Scan for the cell matching the given text and deliver its (X, Y) coordinate at center. 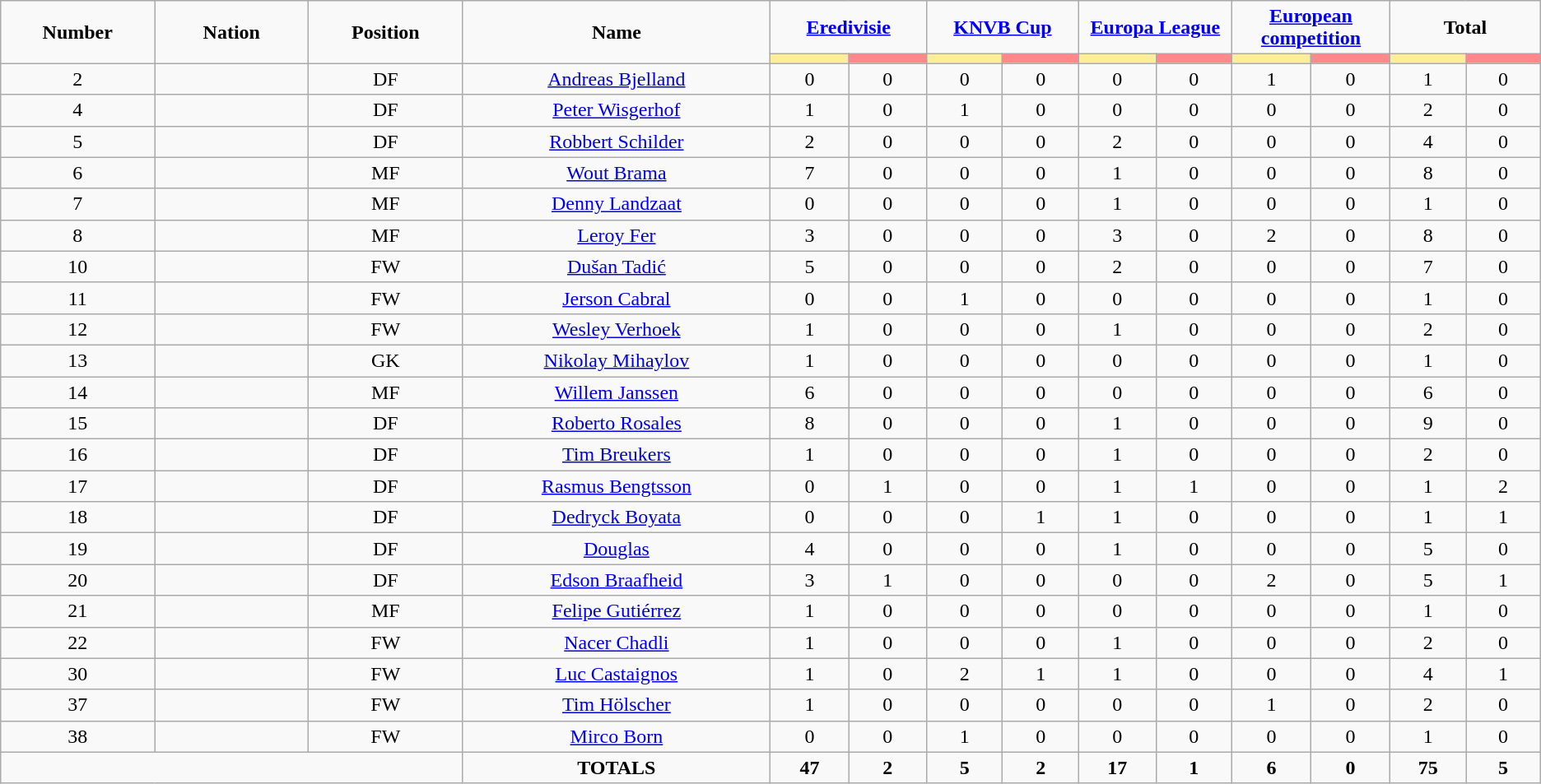
Jerson Cabral (617, 298)
Nikolay Mihaylov (617, 360)
13 (77, 360)
Dedryck Boyata (617, 517)
TOTALS (617, 768)
Total (1465, 28)
38 (77, 736)
Willem Janssen (617, 392)
20 (77, 580)
22 (77, 643)
21 (77, 611)
18 (77, 517)
Nacer Chadli (617, 643)
Name (617, 32)
30 (77, 674)
Douglas (617, 549)
Tim Hölscher (617, 705)
75 (1428, 768)
Dušan Tadić (617, 267)
12 (77, 329)
Andreas Bjelland (617, 79)
Denny Landzaat (617, 204)
Leroy Fer (617, 235)
47 (810, 768)
Peter Wisgerhof (617, 110)
Felipe Gutiérrez (617, 611)
Mirco Born (617, 736)
Roberto Rosales (617, 424)
Edson Braafheid (617, 580)
Wout Brama (617, 173)
GK (385, 360)
Eredivisie (849, 28)
Robbert Schilder (617, 141)
European competition (1311, 28)
16 (77, 455)
Europa League (1155, 28)
9 (1428, 424)
Rasmus Bengtsson (617, 486)
19 (77, 549)
37 (77, 705)
15 (77, 424)
Tim Breukers (617, 455)
Luc Castaignos (617, 674)
Number (77, 32)
11 (77, 298)
Wesley Verhoek (617, 329)
Position (385, 32)
14 (77, 392)
10 (77, 267)
KNVB Cup (1003, 28)
Nation (232, 32)
